Search for the cell housing the specified text and yield its (x, y) center coordinate. 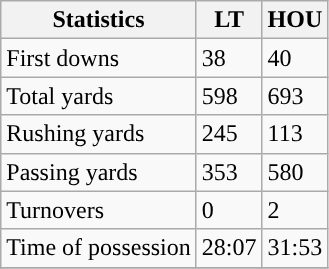
HOU (295, 20)
245 (229, 134)
Passing yards (99, 172)
Rushing yards (99, 134)
31:53 (295, 248)
353 (229, 172)
LT (229, 20)
580 (295, 172)
113 (295, 134)
28:07 (229, 248)
Time of possession (99, 248)
40 (295, 58)
Turnovers (99, 210)
Statistics (99, 20)
0 (229, 210)
598 (229, 96)
693 (295, 96)
2 (295, 210)
First downs (99, 58)
Total yards (99, 96)
38 (229, 58)
